Locate the cell with the specified text and output its [X, Y] center coordinate. 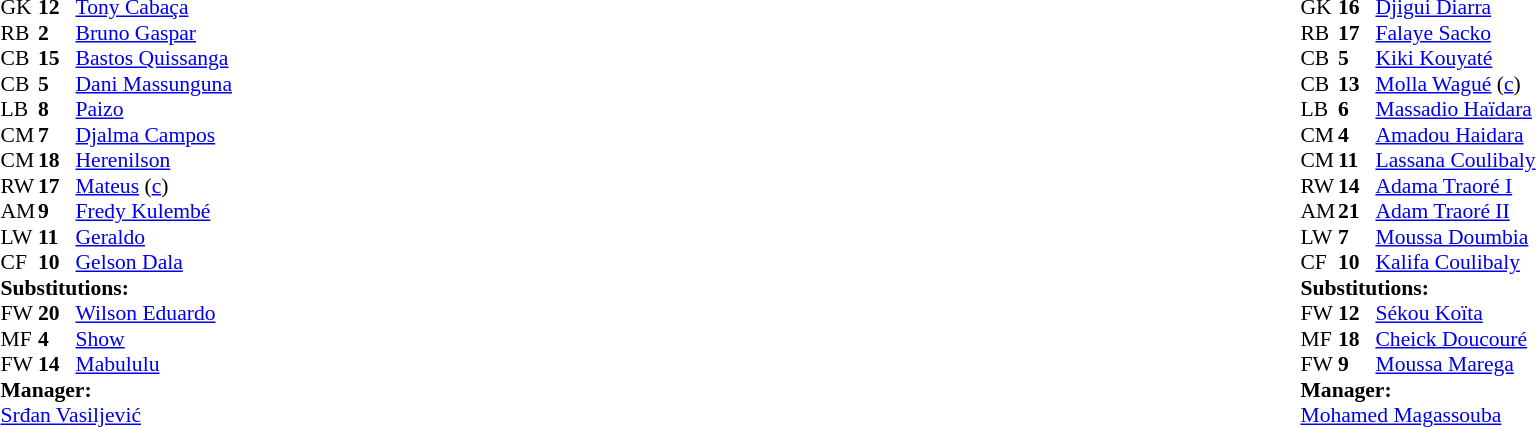
20 [57, 313]
8 [57, 109]
12 [1357, 313]
15 [57, 59]
Adama Traoré I [1455, 186]
Falaye Sacko [1455, 33]
Wilson Eduardo [154, 313]
Sékou Koïta [1455, 313]
Herenilson [154, 161]
13 [1357, 84]
2 [57, 33]
Adam Traoré II [1455, 211]
Gelson Dala [154, 263]
Massadio Haïdara [1455, 109]
Amadou Haidara [1455, 135]
Mabululu [154, 365]
Fredy Kulembé [154, 211]
Cheick Doucouré [1455, 339]
Mateus (c) [154, 186]
Show [154, 339]
Bruno Gaspar [154, 33]
Molla Wagué (c) [1455, 84]
Kiki Kouyaté [1455, 59]
Moussa Doumbia [1455, 237]
Lassana Coulibaly [1455, 161]
6 [1357, 109]
Moussa Marega [1455, 365]
21 [1357, 211]
Djalma Campos [154, 135]
Bastos Quissanga [154, 59]
Paizo [154, 109]
Dani Massunguna [154, 84]
Kalifa Coulibaly [1455, 263]
Geraldo [154, 237]
